Return [x, y] of the center of cell containing provided text 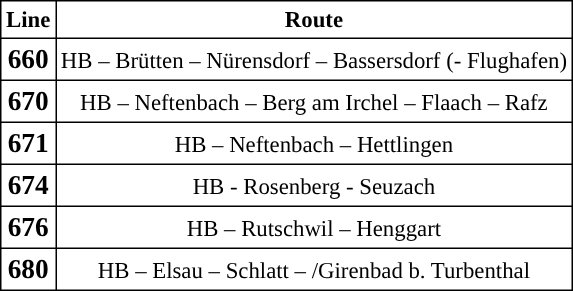
680 [28, 269]
HB – Brütten – Nürensdorf – Bassersdorf (- Flughafen) [314, 59]
HB – Elsau – Schlatt – /Girenbad b. Turbenthal [314, 269]
HB - Rosenberg - Seuzach [314, 185]
660 [28, 59]
Line [28, 20]
671 [28, 143]
674 [28, 185]
670 [28, 101]
HB – Rutschwil – Henggart [314, 227]
676 [28, 227]
Route [314, 20]
HB – Neftenbach – Berg am Irchel – Flaach – Rafz [314, 101]
HB – Neftenbach – Hettlingen [314, 143]
